Identify which cell holds the provided text, then report its (x, y) central coordinate. 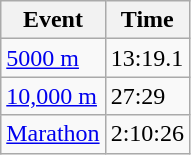
13:19.1 (147, 58)
2:10:26 (147, 134)
27:29 (147, 96)
Event (53, 20)
10,000 m (53, 96)
5000 m (53, 58)
Marathon (53, 134)
Time (147, 20)
